Scan for the cell matching the given text and deliver its (x, y) coordinate at center. 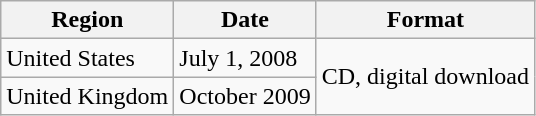
Date (245, 20)
United States (88, 58)
United Kingdom (88, 96)
Format (425, 20)
October 2009 (245, 96)
CD, digital download (425, 77)
Region (88, 20)
July 1, 2008 (245, 58)
